Search for the cell housing the specified text and yield its (x, y) center coordinate. 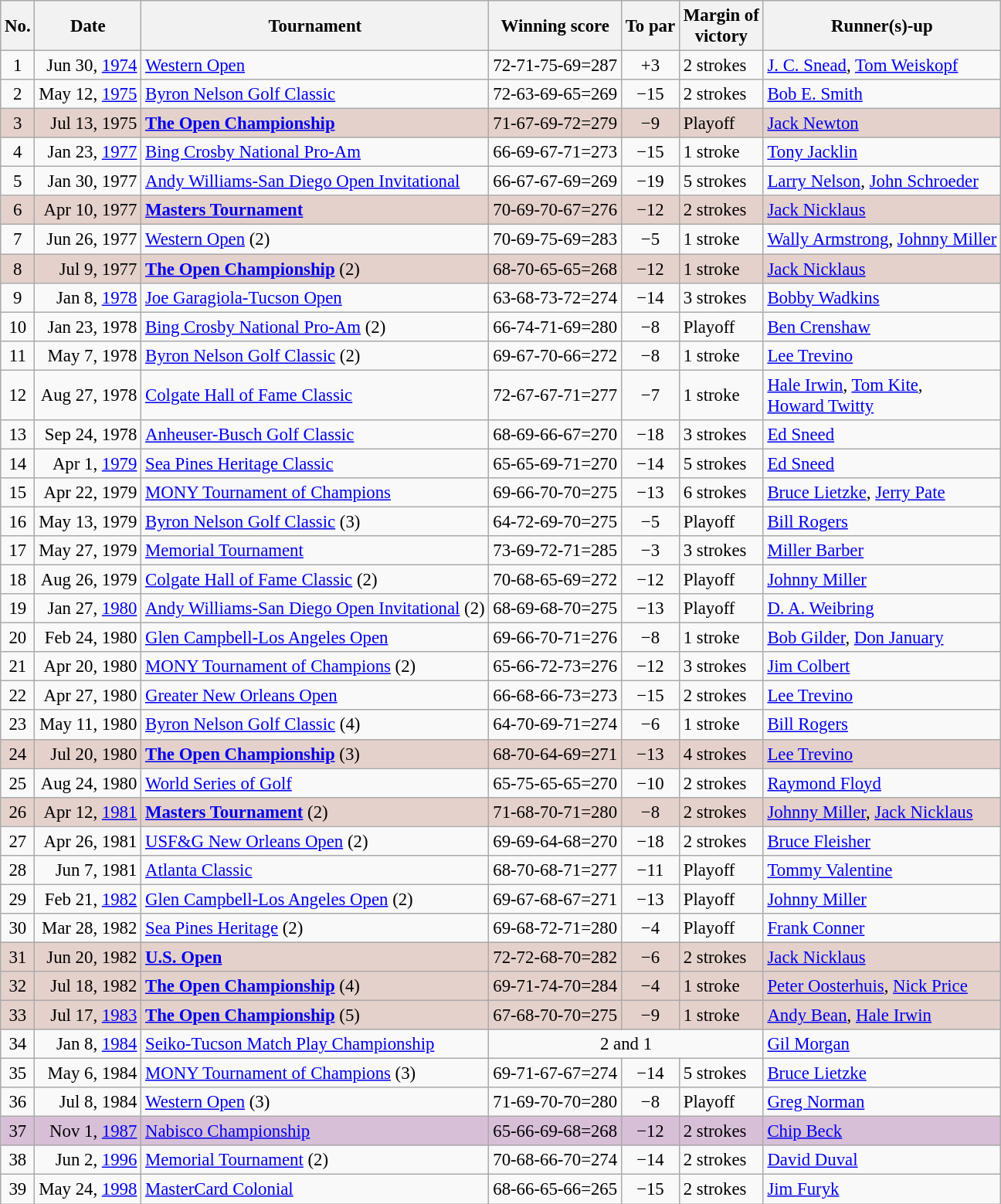
Margin ofvictory (721, 26)
Greg Norman (882, 1102)
72-63-69-65=269 (555, 94)
MONY Tournament of Champions (2) (315, 666)
70-69-75-69=283 (555, 239)
72-67-67-71=277 (555, 395)
Bruce Lietzke (882, 1073)
73-69-72-71=285 (555, 551)
26 (18, 812)
May 11, 1980 (88, 725)
Jim Colbert (882, 666)
Apr 12, 1981 (88, 812)
Glen Campbell-Los Angeles Open (2) (315, 899)
−3 (650, 551)
Raymond Floyd (882, 783)
64-72-69-70=275 (555, 521)
30 (18, 928)
2 (18, 94)
Sep 24, 1978 (88, 435)
39 (18, 1189)
May 7, 1978 (88, 355)
27 (18, 841)
Aug 27, 1978 (88, 395)
71-69-70-70=280 (555, 1102)
Jun 26, 1977 (88, 239)
Glen Campbell-Los Angeles Open (315, 638)
64-70-69-71=274 (555, 725)
38 (18, 1161)
Apr 27, 1980 (88, 696)
Tony Jacklin (882, 152)
Bob E. Smith (882, 94)
12 (18, 395)
69-66-70-71=276 (555, 638)
Bob Gilder, Don January (882, 638)
Western Open (2) (315, 239)
Jul 20, 1980 (88, 754)
21 (18, 666)
71-67-69-72=279 (555, 124)
69-71-74-70=284 (555, 986)
36 (18, 1102)
68-70-65-65=268 (555, 269)
Nov 1, 1987 (88, 1131)
3 (18, 124)
Jan 8, 1984 (88, 1044)
World Series of Golf (315, 783)
Byron Nelson Golf Classic (4) (315, 725)
Greater New Orleans Open (315, 696)
Frank Conner (882, 928)
65-66-72-73=276 (555, 666)
Aug 26, 1979 (88, 580)
35 (18, 1073)
Andy Williams-San Diego Open Invitational (2) (315, 609)
28 (18, 870)
Ben Crenshaw (882, 327)
2 and 1 (626, 1044)
−11 (650, 870)
69-67-68-67=271 (555, 899)
Johnny Miller, Jack Nicklaus (882, 812)
−10 (650, 783)
8 (18, 269)
The Open Championship (5) (315, 1016)
1 (18, 66)
68-70-68-71=277 (555, 870)
Apr 1, 1979 (88, 463)
25 (18, 783)
Hale Irwin, Tom Kite, Howard Twitty (882, 395)
68-70-64-69=271 (555, 754)
May 6, 1984 (88, 1073)
Western Open (315, 66)
16 (18, 521)
72-72-68-70=282 (555, 957)
24 (18, 754)
69-69-64-68=270 (555, 841)
Bruce Lietzke, Jerry Pate (882, 493)
65-66-69-68=268 (555, 1131)
Sea Pines Heritage Classic (315, 463)
No. (18, 26)
Jul 13, 1975 (88, 124)
72-71-75-69=287 (555, 66)
May 27, 1979 (88, 551)
May 24, 1998 (88, 1189)
10 (18, 327)
69-67-70-66=272 (555, 355)
Bruce Fleisher (882, 841)
66-68-66-73=273 (555, 696)
Jul 9, 1977 (88, 269)
7 (18, 239)
Andy Williams-San Diego Open Invitational (315, 181)
Mar 28, 1982 (88, 928)
Western Open (3) (315, 1102)
MONY Tournament of Champions (3) (315, 1073)
Seiko-Tucson Match Play Championship (315, 1044)
Jul 8, 1984 (88, 1102)
15 (18, 493)
4 strokes (721, 754)
71-68-70-71=280 (555, 812)
22 (18, 696)
Apr 22, 1979 (88, 493)
J. C. Snead, Tom Weiskopf (882, 66)
70-68-66-70=274 (555, 1161)
68-69-66-67=270 (555, 435)
The Open Championship (2) (315, 269)
69-66-70-70=275 (555, 493)
Jan 8, 1978 (88, 297)
Bing Crosby National Pro-Am (315, 152)
+3 (650, 66)
20 (18, 638)
Miller Barber (882, 551)
Jan 23, 1977 (88, 152)
Apr 10, 1977 (88, 211)
69-71-67-67=274 (555, 1073)
−19 (650, 181)
Colgate Hall of Fame Classic (2) (315, 580)
4 (18, 152)
14 (18, 463)
19 (18, 609)
Jan 23, 1978 (88, 327)
U.S. Open (315, 957)
Chip Beck (882, 1131)
To par (650, 26)
Gil Morgan (882, 1044)
D. A. Weibring (882, 609)
31 (18, 957)
66-69-67-71=273 (555, 152)
Peter Oosterhuis, Nick Price (882, 986)
66-74-71-69=280 (555, 327)
Joe Garagiola-Tucson Open (315, 297)
Jack Newton (882, 124)
70-68-65-69=272 (555, 580)
Byron Nelson Golf Classic (315, 94)
Apr 26, 1981 (88, 841)
Winning score (555, 26)
Date (88, 26)
The Open Championship (3) (315, 754)
Memorial Tournament (2) (315, 1161)
Jan 30, 1977 (88, 181)
69-68-72-71=280 (555, 928)
May 12, 1975 (88, 94)
13 (18, 435)
Tournament (315, 26)
6 strokes (721, 493)
Nabisco Championship (315, 1131)
Byron Nelson Golf Classic (2) (315, 355)
Aug 24, 1980 (88, 783)
68-69-68-70=275 (555, 609)
Wally Armstrong, Johnny Miller (882, 239)
−7 (650, 395)
65-65-69-71=270 (555, 463)
MONY Tournament of Champions (315, 493)
37 (18, 1131)
32 (18, 986)
Feb 24, 1980 (88, 638)
9 (18, 297)
Tommy Valentine (882, 870)
Anheuser-Busch Golf Classic (315, 435)
Jul 18, 1982 (88, 986)
Feb 21, 1982 (88, 899)
29 (18, 899)
Jun 2, 1996 (88, 1161)
Masters Tournament (2) (315, 812)
Colgate Hall of Fame Classic (315, 395)
Jan 27, 1980 (88, 609)
68-66-65-66=265 (555, 1189)
17 (18, 551)
Jul 17, 1983 (88, 1016)
Bobby Wadkins (882, 297)
David Duval (882, 1161)
63-68-73-72=274 (555, 297)
Atlanta Classic (315, 870)
6 (18, 211)
Andy Bean, Hale Irwin (882, 1016)
70-69-70-67=276 (555, 211)
MasterCard Colonial (315, 1189)
Larry Nelson, John Schroeder (882, 181)
May 13, 1979 (88, 521)
Sea Pines Heritage (2) (315, 928)
65-75-65-65=270 (555, 783)
Byron Nelson Golf Classic (3) (315, 521)
18 (18, 580)
Memorial Tournament (315, 551)
Jim Furyk (882, 1189)
67-68-70-70=275 (555, 1016)
Jun 7, 1981 (88, 870)
Apr 20, 1980 (88, 666)
11 (18, 355)
34 (18, 1044)
Runner(s)-up (882, 26)
Bing Crosby National Pro-Am (2) (315, 327)
5 (18, 181)
The Open Championship (315, 124)
23 (18, 725)
The Open Championship (4) (315, 986)
33 (18, 1016)
66-67-67-69=269 (555, 181)
USF&G New Orleans Open (2) (315, 841)
Jun 30, 1974 (88, 66)
Masters Tournament (315, 211)
Jun 20, 1982 (88, 957)
